Output the (X, Y) coordinate of the center of the cell containing the given text.  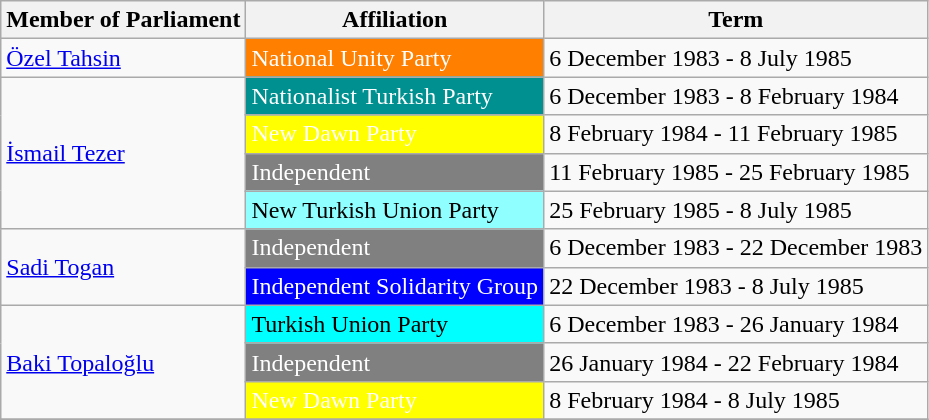
Özel Tahsin (124, 58)
Nationalist Turkish Party (395, 96)
Term (736, 20)
New Turkish Union Party (395, 210)
6 December 1983 - 8 February 1984 (736, 96)
6 December 1983 - 8 July 1985 (736, 58)
8 February 1984 - 8 July 1985 (736, 400)
Baki Topaloğlu (124, 362)
6 December 1983 - 22 December 1983 (736, 248)
26 January 1984 - 22 February 1984 (736, 362)
Affiliation (395, 20)
8 February 1984 - 11 February 1985 (736, 134)
Turkish Union Party (395, 324)
25 February 1985 - 8 July 1985 (736, 210)
22 December 1983 - 8 July 1985 (736, 286)
Member of Parliament (124, 20)
11 February 1985 - 25 February 1985 (736, 172)
Sadi Togan (124, 267)
Independent Solidarity Group (395, 286)
National Unity Party (395, 58)
6 December 1983 - 26 January 1984 (736, 324)
İsmail Tezer (124, 153)
